Locate the cell with the specified text and output its [x, y] center coordinate. 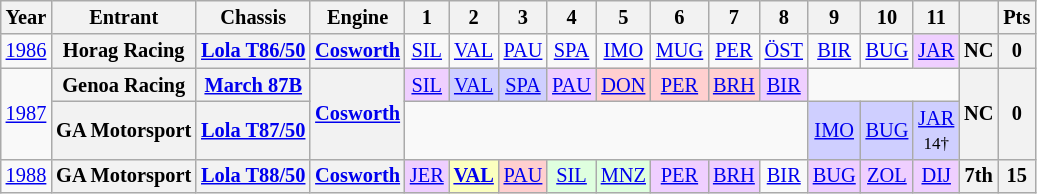
ÖST [784, 51]
Lola T88/50 [253, 176]
2 [474, 17]
Lola T87/50 [253, 130]
Horag Racing [124, 51]
DIJ [936, 176]
Year [26, 17]
10 [888, 17]
7th [978, 176]
Engine [358, 17]
4 [572, 17]
8 [784, 17]
Lola T86/50 [253, 51]
9 [834, 17]
Pts [1016, 17]
1988 [26, 176]
JER [427, 176]
ZOL [888, 176]
March 87B [253, 85]
7 [734, 17]
Entrant [124, 17]
1986 [26, 51]
MNZ [624, 176]
MUG [680, 51]
Chassis [253, 17]
DON [624, 85]
15 [1016, 176]
1 [427, 17]
5 [624, 17]
11 [936, 17]
6 [680, 17]
JAR14† [936, 130]
Genoa Racing [124, 85]
3 [524, 17]
1987 [26, 114]
JAR [936, 51]
